Return the (X, Y) coordinate for the center point of the cell that contains the specified text.  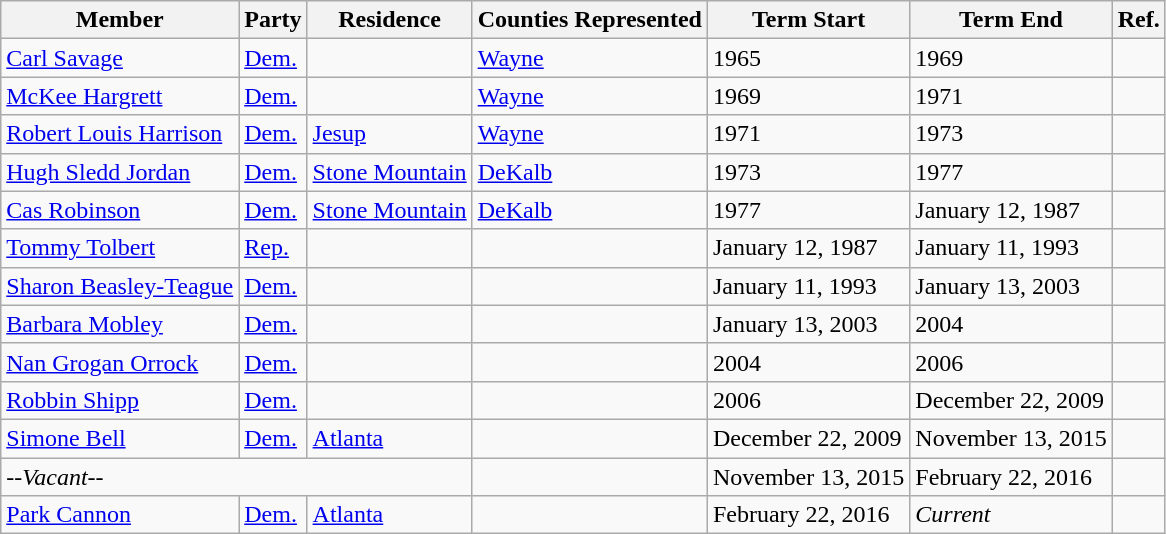
Counties Represented (590, 20)
Term End (1011, 20)
Carl Savage (120, 58)
Party (273, 20)
Sharon Beasley-Teague (120, 286)
Member (120, 20)
Nan Grogan Orrock (120, 362)
Park Cannon (120, 515)
Term Start (808, 20)
Rep. (273, 248)
Ref. (1138, 20)
Residence (390, 20)
Jesup (390, 134)
--Vacant-- (236, 477)
1965 (808, 58)
Current (1011, 515)
Cas Robinson (120, 210)
Hugh Sledd Jordan (120, 172)
Robert Louis Harrison (120, 134)
Simone Bell (120, 438)
McKee Hargrett (120, 96)
Tommy Tolbert (120, 248)
Barbara Mobley (120, 324)
Robbin Shipp (120, 400)
